Provide the (X, Y) coordinate of the cell's center where the given text is located.  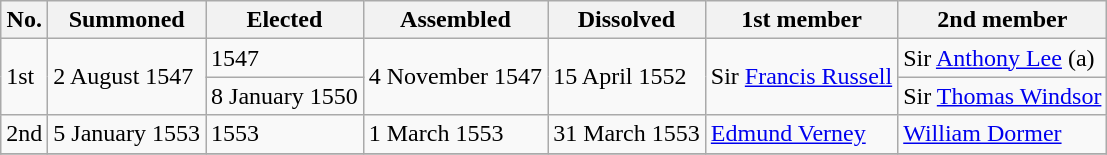
William Dormer (1002, 134)
Summoned (127, 20)
Dissolved (627, 20)
Edmund Verney (801, 134)
4 November 1547 (455, 77)
31 March 1553 (627, 134)
1 March 1553 (455, 134)
1553 (285, 134)
8 January 1550 (285, 96)
Sir Thomas Windsor (1002, 96)
1st member (801, 20)
2 August 1547 (127, 77)
2nd member (1002, 20)
2nd (24, 134)
15 April 1552 (627, 77)
5 January 1553 (127, 134)
Sir Anthony Lee (a) (1002, 58)
No. (24, 20)
1st (24, 77)
1547 (285, 58)
Elected (285, 20)
Sir Francis Russell (801, 77)
Assembled (455, 20)
